From the cell containing the given text, extract its center point as [x, y] coordinate. 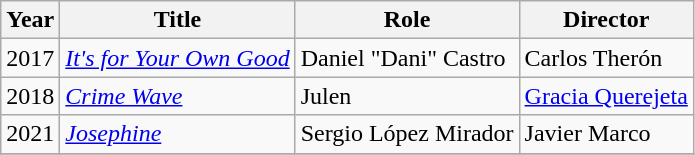
Carlos Therón [606, 58]
2018 [30, 96]
Josephine [178, 134]
It's for Your Own Good [178, 58]
Crime Wave [178, 96]
Role [407, 20]
Director [606, 20]
Daniel "Dani" Castro [407, 58]
2017 [30, 58]
Gracia Querejeta [606, 96]
Javier Marco [606, 134]
Year [30, 20]
2021 [30, 134]
Julen [407, 96]
Title [178, 20]
Sergio López Mirador [407, 134]
